Capture the cell that displays the provided text and extract its [X, Y] central coordinate. 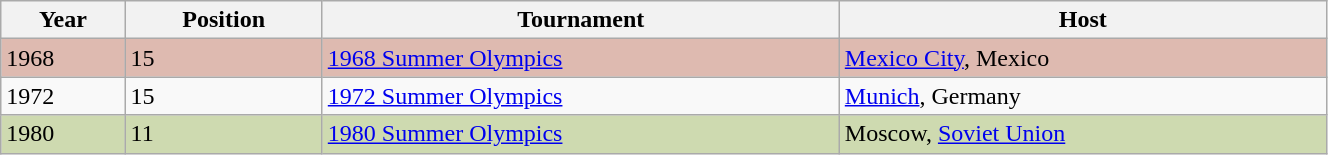
1972 [63, 96]
11 [224, 134]
1980 Summer Olympics [580, 134]
1968 [63, 58]
Munich, Germany [1082, 96]
1972 Summer Olympics [580, 96]
1980 [63, 134]
Moscow, Soviet Union [1082, 134]
Mexico City, Mexico [1082, 58]
1968 Summer Olympics [580, 58]
Position [224, 20]
Tournament [580, 20]
Host [1082, 20]
Year [63, 20]
